Capture the cell that displays the provided text and extract its (x, y) central coordinate. 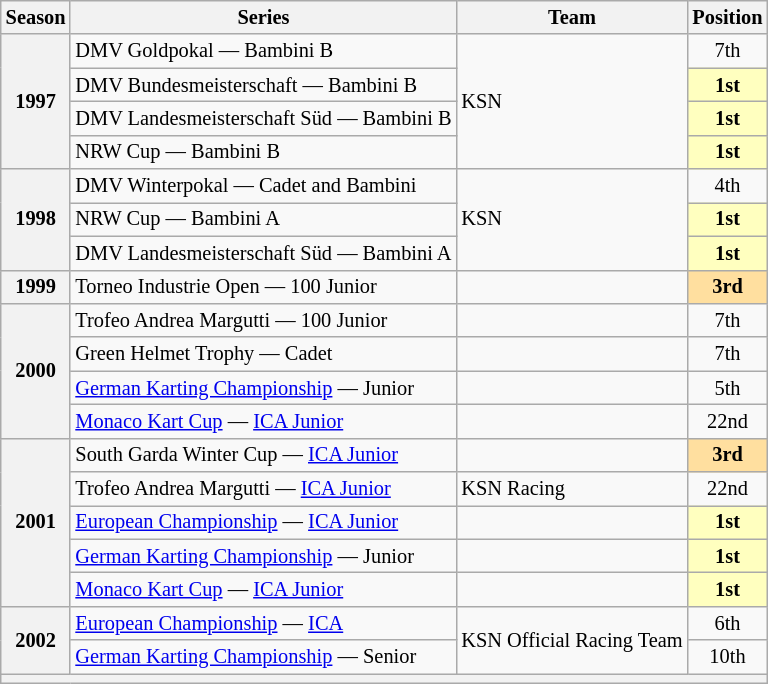
Trofeo Andrea Margutti — ICA Junior (263, 489)
NRW Cup — Bambini B (263, 152)
2000 (36, 370)
Torneo Industrie Open — 100 Junior (263, 287)
DMV Winterpokal — Cadet and Bambini (263, 186)
KSN Official Racing Team (572, 640)
Position (728, 17)
6th (728, 623)
5th (728, 388)
Trofeo Andrea Margutti — 100 Junior (263, 320)
DMV Landesmeisterschaft Süd — Bambini B (263, 118)
KSN Racing (572, 489)
Season (36, 17)
10th (728, 657)
Green Helmet Trophy — Cadet (263, 354)
European Championship — ICA (263, 623)
1999 (36, 287)
DMV Landesmeisterschaft Süd — Bambini A (263, 253)
4th (728, 186)
German Karting Championship — Senior (263, 657)
South Garda Winter Cup — ICA Junior (263, 455)
2001 (36, 522)
European Championship — ICA Junior (263, 522)
1997 (36, 102)
DMV Goldpokal — Bambini B (263, 51)
2002 (36, 640)
Series (263, 17)
Team (572, 17)
DMV Bundesmeisterschaft — Bambini B (263, 85)
1998 (36, 220)
NRW Cup — Bambini A (263, 219)
